Capture the cell that displays the provided text and extract its (X, Y) central coordinate. 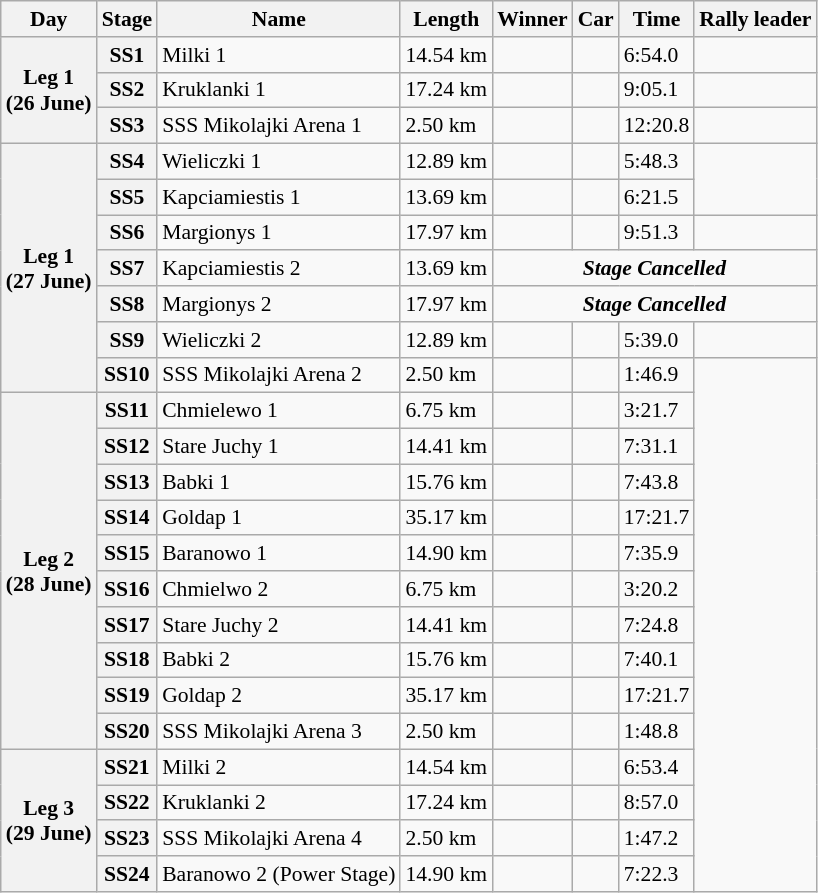
SSS Mikolajki Arena 1 (278, 126)
SS19 (127, 696)
SSS Mikolajki Arena 3 (278, 732)
Kruklanki 2 (278, 803)
SS14 (127, 518)
5:48.3 (656, 162)
Kapciamiestis 2 (278, 269)
9:51.3 (656, 233)
SS10 (127, 375)
Baranowo 1 (278, 554)
6:21.5 (656, 197)
SS12 (127, 447)
Wieliczki 2 (278, 340)
Rally leader (755, 19)
Kruklanki 1 (278, 90)
SS5 (127, 197)
Leg 1(27 June) (49, 268)
Day (49, 19)
Winner (532, 19)
12:20.8 (656, 126)
SS16 (127, 589)
Leg 3(29 June) (49, 820)
9:05.1 (656, 90)
7:22.3 (656, 874)
Name (278, 19)
7:35.9 (656, 554)
SS1 (127, 55)
SSS Mikolajki Arena 2 (278, 375)
7:24.8 (656, 625)
SS20 (127, 732)
SS8 (127, 304)
Margionys 1 (278, 233)
SS23 (127, 839)
Car (596, 19)
SS18 (127, 660)
SS24 (127, 874)
7:43.8 (656, 482)
SS4 (127, 162)
7:40.1 (656, 660)
SS15 (127, 554)
Milki 1 (278, 55)
Chmielewo 1 (278, 411)
Margionys 2 (278, 304)
Stage (127, 19)
SS2 (127, 90)
8:57.0 (656, 803)
1:48.8 (656, 732)
SS3 (127, 126)
SSS Mikolajki Arena 4 (278, 839)
Stare Juchy 1 (278, 447)
Stare Juchy 2 (278, 625)
SS9 (127, 340)
SS13 (127, 482)
Length (446, 19)
3:21.7 (656, 411)
Wieliczki 1 (278, 162)
7:31.1 (656, 447)
1:46.9 (656, 375)
Goldap 2 (278, 696)
Chmielwo 2 (278, 589)
SS11 (127, 411)
Leg 1(26 June) (49, 90)
Babki 2 (278, 660)
6:54.0 (656, 55)
SS21 (127, 767)
Leg 2(28 June) (49, 571)
SS17 (127, 625)
1:47.2 (656, 839)
Kapciamiestis 1 (278, 197)
Time (656, 19)
Babki 1 (278, 482)
SS22 (127, 803)
3:20.2 (656, 589)
6:53.4 (656, 767)
Milki 2 (278, 767)
Goldap 1 (278, 518)
SS7 (127, 269)
SS6 (127, 233)
Baranowo 2 (Power Stage) (278, 874)
5:39.0 (656, 340)
